From the cell containing the given text, extract its center point as (X, Y) coordinate. 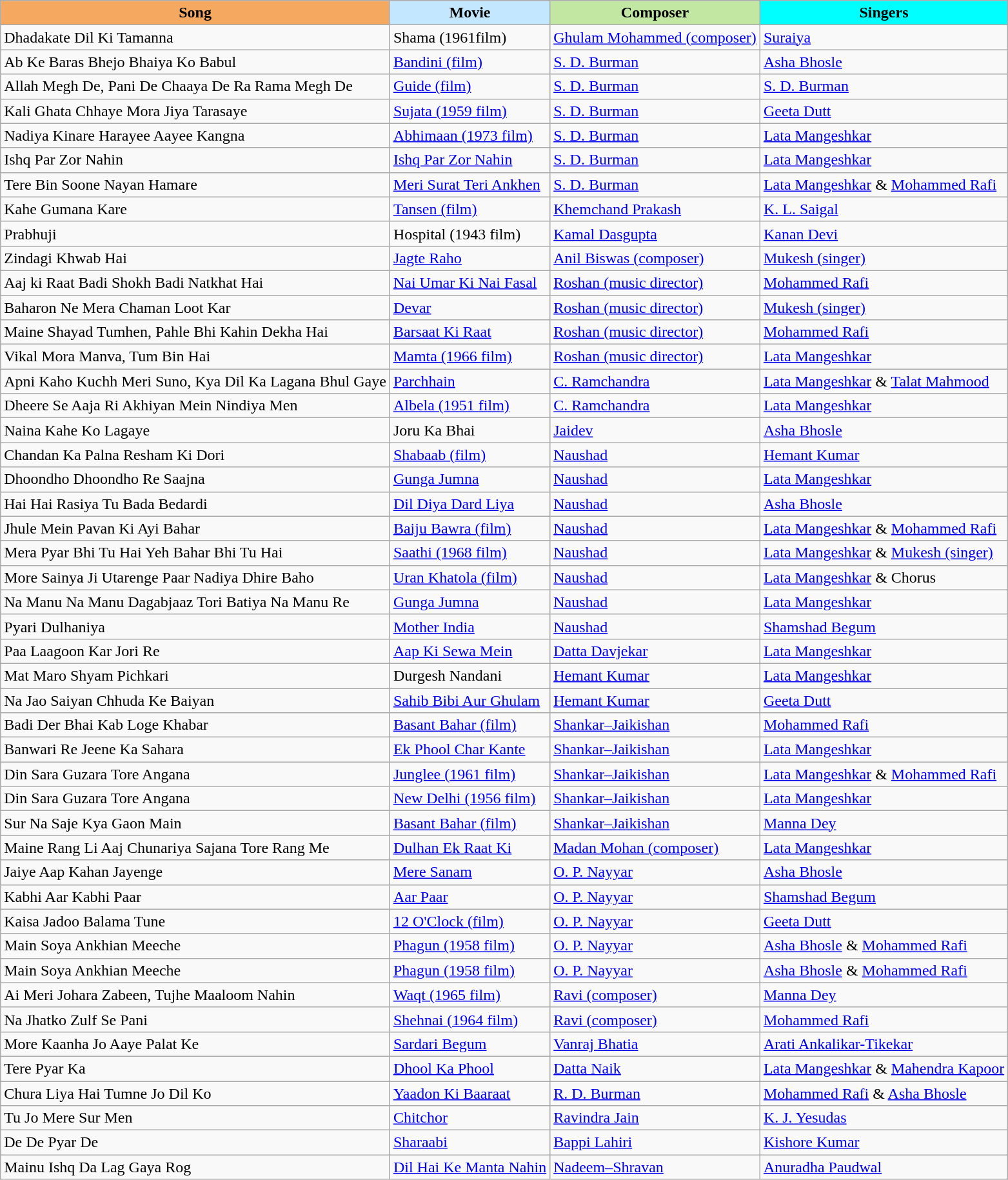
Shama (1961film) (469, 37)
Lata Mangeshkar & Mukesh (singer) (884, 553)
Kishore Kumar (884, 1143)
Lata Mangeshkar & Talat Mahmood (884, 381)
Composer (655, 13)
Jagte Raho (469, 258)
Shabaab (film) (469, 455)
Lata Mangeshkar & Mahendra Kapoor (884, 1068)
More Kaanha Jo Aaye Palat Ke (195, 1044)
Arati Ankalikar-Tikekar (884, 1044)
Kaisa Jadoo Balama Tune (195, 921)
Datta Davjekar (655, 651)
Dhoondho Dhoondho Re Saajna (195, 479)
Vikal Mora Manva, Tum Bin Hai (195, 357)
Saathi (1968 film) (469, 553)
Mere Sanam (469, 872)
Mamta (1966 film) (469, 357)
Nai Umar Ki Nai Fasal (469, 283)
R. D. Burman (655, 1094)
Dulhan Ek Raat Ki (469, 848)
Singers (884, 13)
Tu Jo Mere Sur Men (195, 1118)
Allah Megh De, Pani De Chaaya De Ra Rama Megh De (195, 86)
New Delhi (1956 film) (469, 799)
Tere Bin Soone Nayan Hamare (195, 185)
Madan Mohan (composer) (655, 848)
Waqt (1965 film) (469, 995)
Suraiya (884, 37)
Na Jao Saiyan Chhuda Ke Baiyan (195, 700)
Mainu Ishq Da Lag Gaya Rog (195, 1167)
Sharaabi (469, 1143)
Chandan Ka Palna Resham Ki Dori (195, 455)
Na Jhatko Zulf Se Pani (195, 1019)
Mother India (469, 626)
Khemchand Prakash (655, 209)
Barsaat Ki Raat (469, 332)
Kanan Devi (884, 234)
Devar (469, 308)
Apni Kaho Kuchh Meri Suno, Kya Dil Ka Lagana Bhul Gaye (195, 381)
Kahe Gumana Kare (195, 209)
De De Pyar De (195, 1143)
Maine Shayad Tumhen, Pahle Bhi Kahin Dekha Hai (195, 332)
Jaiye Aap Kahan Jayenge (195, 872)
Aaj ki Raat Badi Shokh Badi Natkhat Hai (195, 283)
Aar Paar (469, 897)
Sujata (1959 film) (469, 111)
Zindagi Khwab Hai (195, 258)
Chitchor (469, 1118)
Guide (film) (469, 86)
Mat Maro Shyam Pichkari (195, 675)
Ravindra Jain (655, 1118)
K. J. Yesudas (884, 1118)
Kamal Dasgupta (655, 234)
Tansen (film) (469, 209)
Ai Meri Johara Zabeen, Tujhe Maaloom Nahin (195, 995)
Jhule Mein Pavan Ki Ayi Bahar (195, 528)
Shehnai (1964 film) (469, 1019)
Dheere Se Aaja Ri Akhiyan Mein Nindiya Men (195, 406)
Uran Khatola (film) (469, 577)
Sur Na Saje Kya Gaon Main (195, 823)
Kabhi Aar Kabhi Paar (195, 897)
Mohammed Rafi & Asha Bhosle (884, 1094)
Datta Naik (655, 1068)
Anil Biswas (composer) (655, 258)
Lata Mangeshkar & Chorus (884, 577)
Ek Phool Char Kante (469, 750)
Baiju Bawra (film) (469, 528)
Yaadon Ki Baaraat (469, 1094)
Kali Ghata Chhaye Mora Jiya Tarasaye (195, 111)
Baharon Ne Mera Chaman Loot Kar (195, 308)
Durgesh Nandani (469, 675)
Tere Pyar Ka (195, 1068)
Vanraj Bhatia (655, 1044)
K. L. Saigal (884, 209)
Hai Hai Rasiya Tu Bada Bedardi (195, 504)
Sardari Begum (469, 1044)
Movie (469, 13)
Bappi Lahiri (655, 1143)
Sahib Bibi Aur Ghulam (469, 700)
Prabhuji (195, 234)
Dil Hai Ke Manta Nahin (469, 1167)
More Sainya Ji Utarenge Paar Nadiya Dhire Baho (195, 577)
Naina Kahe Ko Lagaye (195, 430)
Paa Laagoon Kar Jori Re (195, 651)
Ab Ke Baras Bhejo Bhaiya Ko Babul (195, 62)
Dil Diya Dard Liya (469, 504)
Badi Der Bhai Kab Loge Khabar (195, 725)
Banwari Re Jeene Ka Sahara (195, 750)
Dhadakate Dil Ki Tamanna (195, 37)
Junglee (1961 film) (469, 774)
Albela (1951 film) (469, 406)
Dhool Ka Phool (469, 1068)
Parchhain (469, 381)
Nadeem–Shravan (655, 1167)
Anuradha Paudwal (884, 1167)
Song (195, 13)
Pyari Dulhaniya (195, 626)
Ghulam Mohammed (composer) (655, 37)
Mera Pyar Bhi Tu Hai Yeh Bahar Bhi Tu Hai (195, 553)
Hospital (1943 film) (469, 234)
Aap Ki Sewa Mein (469, 651)
Abhimaan (1973 film) (469, 135)
Bandini (film) (469, 62)
Chura Liya Hai Tumne Jo Dil Ko (195, 1094)
Na Manu Na Manu Dagabjaaz Tori Batiya Na Manu Re (195, 602)
Jaidev (655, 430)
Joru Ka Bhai (469, 430)
Meri Surat Teri Ankhen (469, 185)
Nadiya Kinare Harayee Aayee Kangna (195, 135)
Maine Rang Li Aaj Chunariya Sajana Tore Rang Me (195, 848)
12 O'Clock (film) (469, 921)
